Detect which cell encompasses the target text, then output its [x, y] center coordinate. 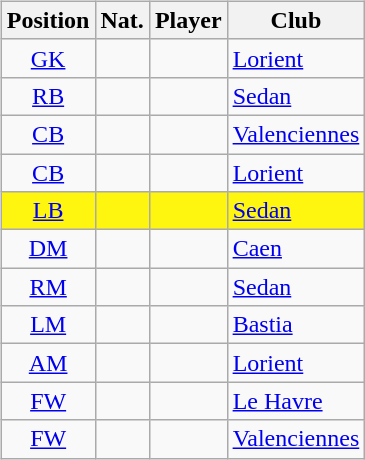
Player [188, 20]
AM [48, 363]
Position [48, 20]
Caen [296, 249]
Bastia [296, 325]
DM [48, 249]
GK [48, 58]
LB [48, 211]
RB [48, 96]
Le Havre [296, 401]
LM [48, 325]
RM [48, 287]
Nat. [122, 20]
Club [296, 20]
